Return the (X, Y) coordinate for the center point of the cell that contains the specified text.  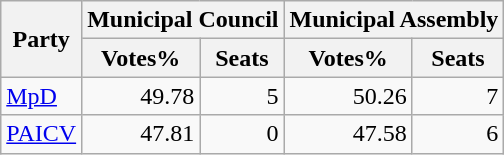
0 (242, 134)
PAICV (42, 134)
MpD (42, 96)
Municipal Council (183, 20)
49.78 (141, 96)
47.58 (348, 134)
Party (42, 39)
7 (458, 96)
6 (458, 134)
50.26 (348, 96)
5 (242, 96)
Municipal Assembly (394, 20)
47.81 (141, 134)
